For the text-containing cell, return its midpoint in (x, y) coordinate format. 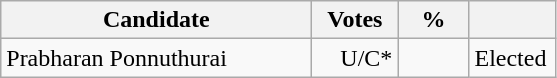
U/C* (355, 58)
Prabharan Ponnuthurai (156, 58)
% (434, 20)
Candidate (156, 20)
Elected (512, 58)
Votes (355, 20)
